Capture the cell that displays the provided text and extract its [X, Y] central coordinate. 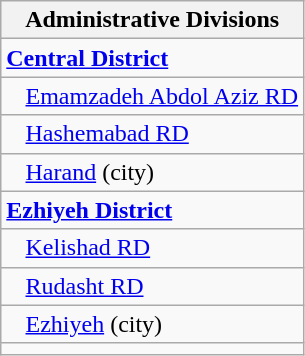
Hashemabad RD [152, 134]
Ezhiyeh (city) [152, 324]
Administrative Divisions [152, 20]
Central District [152, 58]
Rudasht RD [152, 286]
Emamzadeh Abdol Aziz RD [152, 96]
Kelishad RD [152, 248]
Harand (city) [152, 172]
Ezhiyeh District [152, 210]
